Output the (x, y) coordinate of the center of the cell containing the given text.  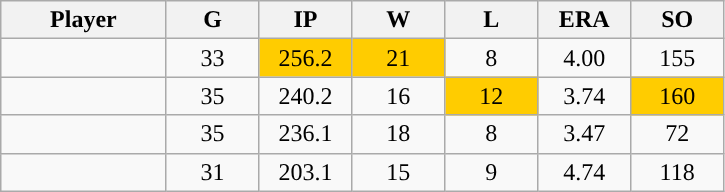
240.2 (306, 96)
L (492, 20)
236.1 (306, 134)
9 (492, 172)
31 (212, 172)
203.1 (306, 172)
72 (678, 134)
160 (678, 96)
256.2 (306, 58)
118 (678, 172)
18 (398, 134)
33 (212, 58)
21 (398, 58)
IP (306, 20)
G (212, 20)
155 (678, 58)
SO (678, 20)
12 (492, 96)
4.00 (584, 58)
Player (84, 20)
3.47 (584, 134)
4.74 (584, 172)
15 (398, 172)
W (398, 20)
16 (398, 96)
3.74 (584, 96)
ERA (584, 20)
